From the cell containing the given text, extract its center point as [x, y] coordinate. 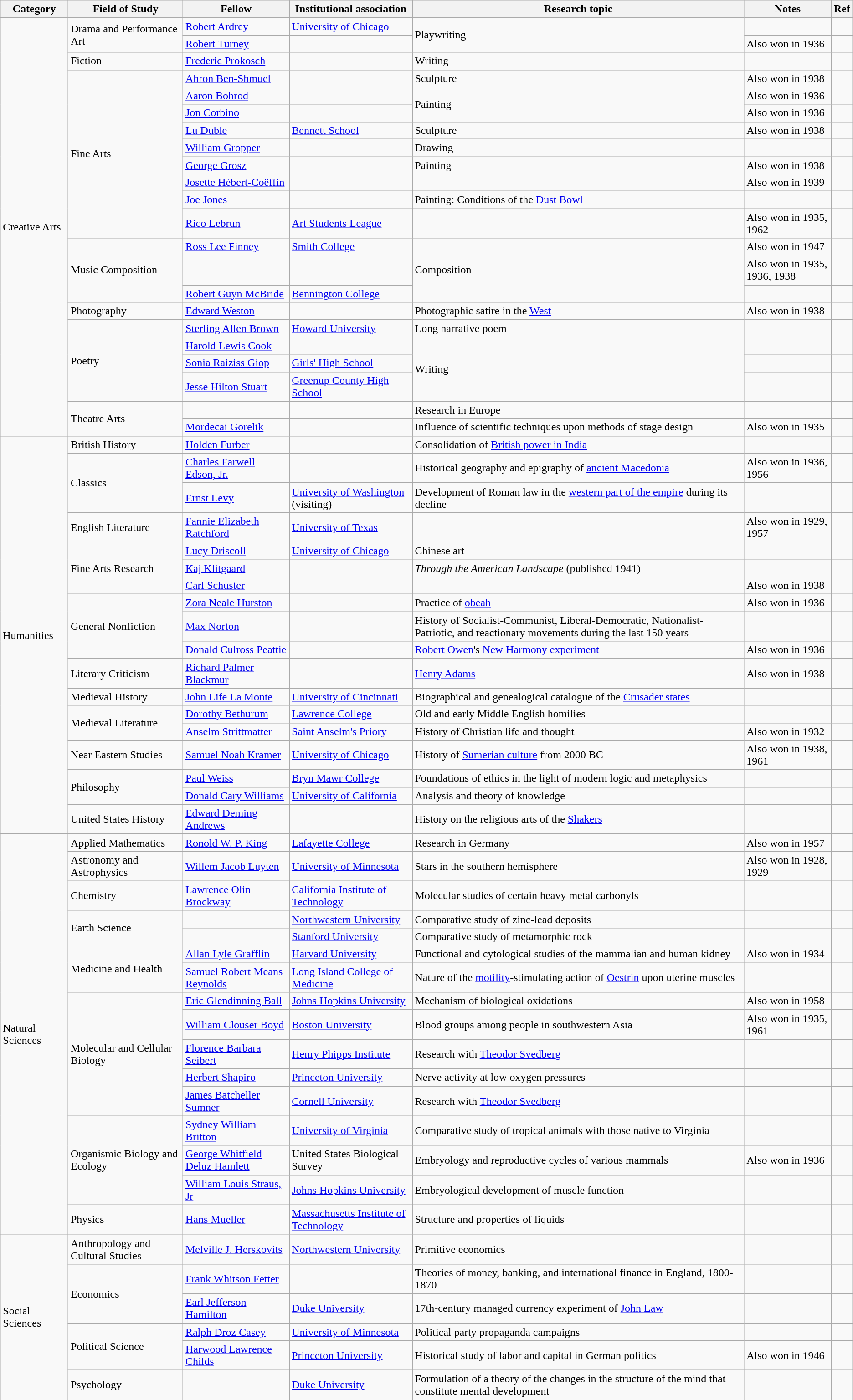
William Louis Straus, Jr [236, 1190]
Melville J. Herskovits [236, 1249]
Chinese art [578, 551]
Edward Deming Andrews [236, 819]
Fine Arts Research [125, 568]
Greenup County High School [351, 386]
Nerve activity at low oxygen pressures [578, 1078]
Anthropology and Cultural Studies [125, 1249]
17th-century managed currency experiment of John Law [578, 1308]
History on the religious arts of the Shakers [578, 819]
Playwriting [578, 35]
Bennington College [351, 294]
Long narrative poem [578, 328]
Robert Turney [236, 44]
Old and early Middle English homilies [578, 714]
Sterling Allen Brown [236, 328]
Embryological development of muscle function [578, 1190]
Comparative study of tropical animals with those native to Virginia [578, 1130]
Research in Germany [578, 843]
Edward Weston [236, 311]
Philosophy [125, 787]
Theatre Arts [125, 419]
Photography [125, 311]
Ross Lee Finney [236, 247]
Political Science [125, 1347]
Also won in 1938, 1961 [787, 755]
Historical study of labor and capital in German politics [578, 1355]
Chemistry [125, 895]
Fine Arts [125, 154]
Willem Jacob Luyten [236, 866]
Drawing [578, 148]
Category [35, 9]
Molecular and Cellular Biology [125, 1054]
Foundations of ethics in the light of modern logic and metaphysics [578, 778]
Earth Science [125, 928]
Kaj Klitgaard [236, 568]
Lawrence Olin Brockway [236, 895]
Historical geography and epigraphy of ancient Macedonia [578, 468]
Smith College [351, 247]
History of Socialist-Communist, Liberal-Democratic, Nationalist-Patriotic, and reactionary movements during the last 150 years [578, 627]
University of Texas [351, 527]
Also won in 1958 [787, 1001]
Howard University [351, 328]
Molecular studies of certain heavy metal carbonyls [578, 895]
Aaron Bohrod [236, 96]
Natural Sciences [35, 1034]
Poetry [125, 361]
Also won in 1932 [787, 731]
George Whitfield Deluz Hamlett [236, 1160]
Jon Corbino [236, 113]
Ronold W. P. King [236, 843]
Fiction [125, 61]
Theories of money, banking, and international finance in England, 1800-1870 [578, 1279]
Also won in 1934 [787, 954]
Research in Europe [578, 410]
Samuel Robert Means Reynolds [236, 977]
Organismic Biology and Ecology [125, 1160]
Biographical and genealogical catalogue of the Crusader states [578, 697]
Ahron Ben-Shmuel [236, 78]
Nature of the motility-stimulating action of Oestrin upon uterine muscles [578, 977]
Boston University [351, 1025]
Paul Weiss [236, 778]
Also won in 1928, 1929 [787, 866]
Carl Schuster [236, 586]
Long Island College of Medicine [351, 977]
Mechanism of biological oxidations [578, 1001]
History of Christian life and thought [578, 731]
Henry Adams [578, 673]
Bennett School [351, 130]
Robert Guyn McBride [236, 294]
Medieval History [125, 697]
Also won in 1947 [787, 247]
Literary Criticism [125, 673]
Comparative study of metamorphic rock [578, 937]
United States History [125, 819]
Physics [125, 1220]
Comparative study of zinc-lead deposits [578, 920]
Stanford University [351, 937]
Donald Culross Peattie [236, 650]
Applied Mathematics [125, 843]
Massachusetts Institute of Technology [351, 1220]
Development of Roman law in the western part of the empire during its decline [578, 497]
Joe Jones [236, 199]
Institutional association [351, 9]
Fannie Elizabeth Ratchford [236, 527]
Composition [578, 271]
Girls' High School [351, 363]
Sonia Raiziss Giop [236, 363]
English Literature [125, 527]
James Batcheller Sumner [236, 1101]
Rico Lebrun [236, 223]
Also won in 1935, 1936, 1938 [787, 271]
Hans Mueller [236, 1220]
Zora Neale Hurston [236, 603]
Also won in 1935, 1961 [787, 1025]
Robert Ardrey [236, 26]
Sydney William Britton [236, 1130]
William Clouser Boyd [236, 1025]
Medicine and Health [125, 969]
Holden Furber [236, 445]
Primitive economics [578, 1249]
Structure and properties of liquids [578, 1220]
Painting: Conditions of the Dust Bowl [578, 199]
Lucy Driscoll [236, 551]
Analysis and theory of knowledge [578, 796]
University of Virginia [351, 1130]
Music Composition [125, 271]
Blood groups among people in southwestern Asia [578, 1025]
Henry Phipps Institute [351, 1054]
Stars in the southern hemisphere [578, 866]
Samuel Noah Kramer [236, 755]
Also won in 1929, 1957 [787, 527]
Eric Glendinning Ball [236, 1001]
History of Sumerian culture from 2000 BC [578, 755]
Embryology and reproductive cycles of various mammals [578, 1160]
Mordecai Gorelik [236, 427]
Economics [125, 1293]
Allan Lyle Grafflin [236, 954]
Richard Palmer Blackmur [236, 673]
Cornell University [351, 1101]
Josette Hébert-Coëffin [236, 182]
Art Students League [351, 223]
Creative Arts [35, 227]
Medieval Literature [125, 723]
Lu Duble [236, 130]
Humanities [35, 635]
Social Sciences [35, 1317]
Lawrence College [351, 714]
Influence of scientific techniques upon methods of stage design [578, 427]
Dorothy Bethurum [236, 714]
Drama and Performance Art [125, 35]
Functional and cytological studies of the mammalian and human kidney [578, 954]
Ralph Droz Casey [236, 1332]
Harvard University [351, 954]
Also won in 1936, 1956 [787, 468]
Max Norton [236, 627]
Florence Barbara Seibert [236, 1054]
British History [125, 445]
Frederic Prokosch [236, 61]
Political party propaganda campaigns [578, 1332]
Ref [842, 9]
Frank Whitson Fetter [236, 1279]
Harwood Lawrence Childs [236, 1355]
John Life La Monte [236, 697]
University of California [351, 796]
University of Cincinnati [351, 697]
Robert Owen's New Harmony experiment [578, 650]
Saint Anselm's Priory [351, 731]
Also won in 1946 [787, 1355]
Herbert Shapiro [236, 1078]
California Institute of Technology [351, 895]
Formulation of a theory of the changes in the structure of the mind that constitute mental development [578, 1385]
Anselm Strittmatter [236, 731]
Near Eastern Studies [125, 755]
Practice of obeah [578, 603]
Classics [125, 483]
Field of Study [125, 9]
William Gropper [236, 148]
Research topic [578, 9]
Also won in 1957 [787, 843]
Harold Lewis Cook [236, 346]
Earl Jefferson Hamilton [236, 1308]
George Grosz [236, 165]
Jesse Hilton Stuart [236, 386]
Astronomy and Astrophysics [125, 866]
Photographic satire in the West [578, 311]
Fellow [236, 9]
Lafayette College [351, 843]
Donald Cary Williams [236, 796]
Through the American Landscape (published 1941) [578, 568]
Notes [787, 9]
Charles Farwell Edson, Jr. [236, 468]
Bryn Mawr College [351, 778]
United States Biological Survey [351, 1160]
Consolidation of British power in India [578, 445]
Also won in 1935 [787, 427]
General Nonfiction [125, 627]
Also won in 1939 [787, 182]
Ernst Levy [236, 497]
University of Washington (visiting) [351, 497]
Psychology [125, 1385]
Also won in 1935, 1962 [787, 223]
